Locate the cell with the specified text and output its [X, Y] center coordinate. 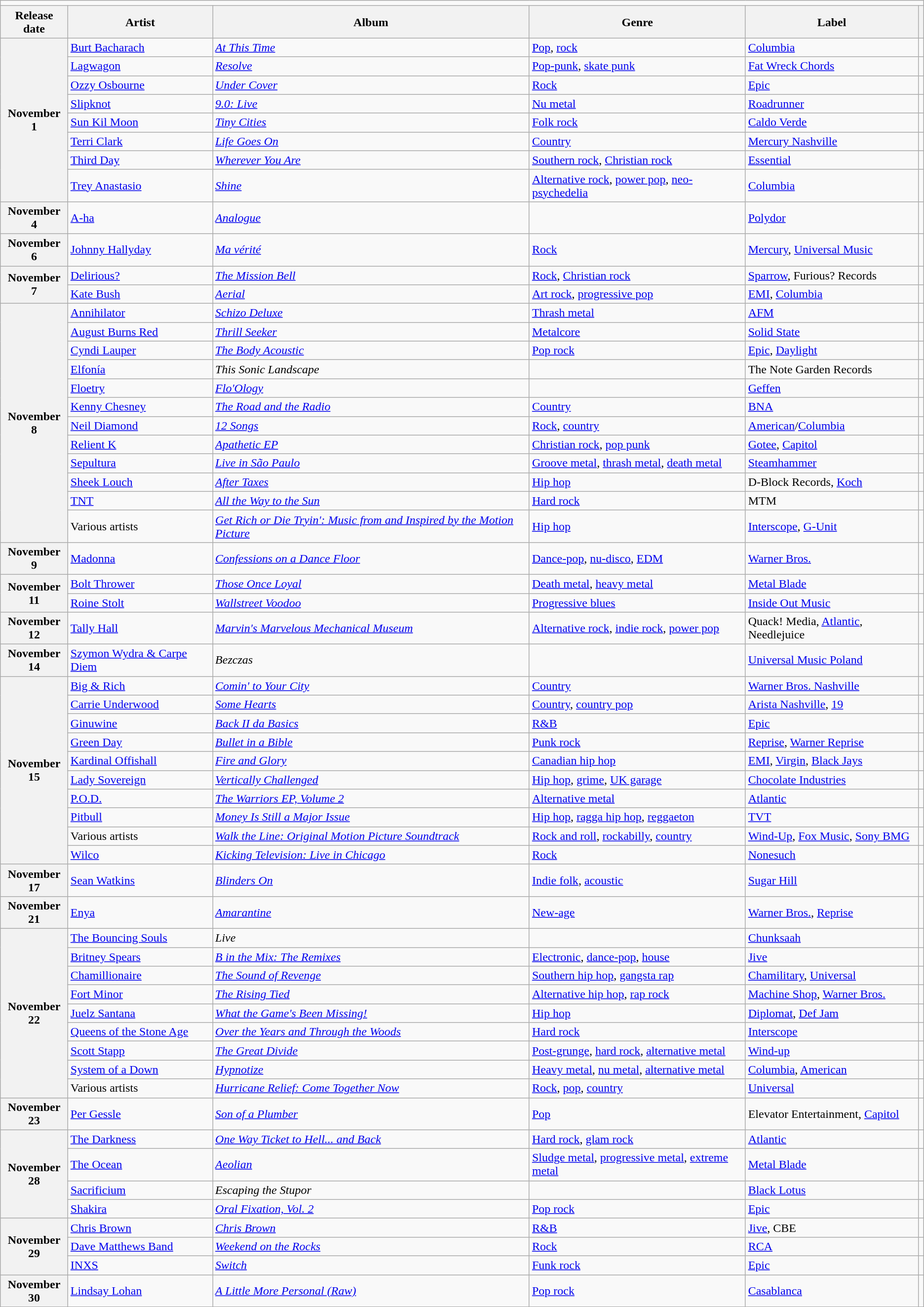
Back II da Basics [371, 723]
Some Hearts [371, 705]
Inside Out Music [832, 603]
Diplomat, Def Jam [832, 1013]
TVT [832, 817]
Thrill Seeker [371, 332]
EMI, Virgin, Black Jays [832, 761]
P.O.D. [140, 798]
MTM [832, 501]
Bolt Thrower [140, 584]
Flo'Ology [371, 388]
Genre [637, 22]
Steamhammer [832, 463]
RCA [832, 1246]
Reprise, Warner Reprise [832, 742]
Blinders On [371, 880]
Wherever You Are [371, 160]
Death metal, heavy metal [637, 584]
Sacrificium [140, 1190]
The Warriors EP, Volume 2 [371, 798]
November1 [35, 120]
Label [832, 22]
B in the Mix: The Remixes [371, 956]
Warner Bros. [832, 558]
Alternative metal [637, 798]
Quack! Media, Atlantic, Needlejuice [832, 628]
November29 [35, 1246]
Escaping the Stupor [371, 1190]
12 Songs [371, 426]
Cyndi Lauper [140, 351]
November8 [35, 423]
Relient K [140, 444]
Szymon Wydra & Carpe Diem [140, 661]
November6 [35, 250]
Columbia, American [832, 1069]
Bullet in a Bible [371, 742]
At This Time [371, 47]
Comin' to Your City [371, 686]
The Rising Tied [371, 994]
Terri Clark [140, 141]
Wind-Up, Fox Music, Sony BMG [832, 836]
Southern hip hop, gangsta rap [637, 976]
Sludge metal, progressive metal, extreme metal [637, 1164]
A-ha [140, 217]
Marvin's Marvelous Mechanical Museum [371, 628]
Caldo Verde [832, 122]
9.0: Live [371, 104]
Amarantine [371, 912]
Sepultura [140, 463]
Those Once Loyal [371, 584]
TNT [140, 501]
Under Cover [371, 85]
Shine [371, 186]
Live [371, 938]
Alternative rock, indie rock, power pop [637, 628]
Confessions on a Dance Floor [371, 558]
Hard rock, glam rock [637, 1139]
Scott Stapp [140, 1051]
Green Day [140, 742]
EMI, Columbia [832, 294]
Hypnotize [371, 1069]
Mercury, Universal Music [832, 250]
Life Goes On [371, 141]
November7 [35, 284]
Release date [35, 22]
Kate Bush [140, 294]
Jive, CBE [832, 1228]
Universal Music Poland [832, 661]
Juelz Santana [140, 1013]
Chocolate Industries [832, 780]
Get Rich or Die Tryin': Music from and Inspired by the Motion Picture [371, 526]
System of a Down [140, 1069]
The Sound of Revenge [371, 976]
Rock and roll, rockabilly, country [637, 836]
Sean Watkins [140, 880]
Fort Minor [140, 994]
Album [371, 22]
Roine Stolt [140, 603]
Country, country pop [637, 705]
Kardinal Offishall [140, 761]
Essential [832, 160]
Punk rock [637, 742]
Oral Fixation, Vol. 2 [371, 1209]
November23 [35, 1114]
Pitbull [140, 817]
Nu metal [637, 104]
Queens of the Stone Age [140, 1032]
Universal [832, 1088]
Tally Hall [140, 628]
Chamilitary, Universal [832, 976]
After Taxes [371, 482]
Lindsay Lohan [140, 1291]
Warner Bros., Reprise [832, 912]
The Ocean [140, 1164]
All the Way to the Sun [371, 501]
Aeolian [371, 1164]
The Note Garden Records [832, 369]
Alternative rock, power pop, neo-psychedelia [637, 186]
Burt Bacharach [140, 47]
Big & Rich [140, 686]
Interscope, G-Unit [832, 526]
Floetry [140, 388]
Southern rock, Christian rock [637, 160]
Electronic, dance-pop, house [637, 956]
Artist [140, 22]
Shakira [140, 1209]
Arista Nashville, 19 [832, 705]
November12 [35, 628]
BNA [832, 407]
Vertically Challenged [371, 780]
Fire and Glory [371, 761]
Switch [371, 1265]
Fat Wreck Chords [832, 66]
Annihilator [140, 313]
November9 [35, 558]
Dance-pop, nu-disco, EDM [637, 558]
November14 [35, 661]
November28 [35, 1174]
What the Game's Been Missing! [371, 1013]
The Mission Bell [371, 275]
Art rock, progressive pop [637, 294]
Analogue [371, 217]
Post-grunge, hard rock, alternative metal [637, 1051]
November17 [35, 880]
November4 [35, 217]
Weekend on the Rocks [371, 1246]
Sun Kil Moon [140, 122]
The Darkness [140, 1139]
Machine Shop, Warner Bros. [832, 994]
Hip hop, ragga hip hop, reggaeton [637, 817]
Heavy metal, nu metal, alternative metal [637, 1069]
Sparrow, Furious? Records [832, 275]
Schizo Deluxe [371, 313]
Wilco [140, 855]
Son of a Plumber [371, 1114]
Live in São Paulo [371, 463]
Per Gessle [140, 1114]
Nonesuch [832, 855]
Slipknot [140, 104]
Apathetic EP [371, 444]
Funk rock [637, 1265]
The Body Acoustic [371, 351]
November15 [35, 770]
Third Day [140, 160]
Tiny Cities [371, 122]
Christian rock, pop punk [637, 444]
Jive [832, 956]
Indie folk, acoustic [637, 880]
Carrie Underwood [140, 705]
Folk rock [637, 122]
Johnny Hallyday [140, 250]
Pop, rock [637, 47]
American/Columbia [832, 426]
Lady Sovereign [140, 780]
Kicking Television: Live in Chicago [371, 855]
Ma vérité [371, 250]
New-age [637, 912]
November22 [35, 1013]
Walk the Line: Original Motion Picture Soundtrack [371, 836]
Money Is Still a Major Issue [371, 817]
Progressive blues [637, 603]
Dave Matthews Band [140, 1246]
Interscope [832, 1032]
Kenny Chesney [140, 407]
Wind-up [832, 1051]
D-Block Records, Koch [832, 482]
Canadian hip hop [637, 761]
August Burns Red [140, 332]
Polydor [832, 217]
Neil Diamond [140, 426]
Rock, Christian rock [637, 275]
Britney Spears [140, 956]
Mercury Nashville [832, 141]
November11 [35, 593]
Warner Bros. Nashville [832, 686]
A Little More Personal (Raw) [371, 1291]
Trey Anastasio [140, 186]
Resolve [371, 66]
This Sonic Landscape [371, 369]
Lagwagon [140, 66]
The Bouncing Souls [140, 938]
Groove metal, thrash metal, death metal [637, 463]
Hurricane Relief: Come Together Now [371, 1088]
Solid State [832, 332]
November30 [35, 1291]
Ginuwine [140, 723]
November21 [35, 912]
Casablanca [832, 1291]
Epic, Daylight [832, 351]
Chamillionaire [140, 976]
Black Lotus [832, 1190]
Sugar Hill [832, 880]
Delirious? [140, 275]
One Way Ticket to Hell... and Back [371, 1139]
Enya [140, 912]
Aerial [371, 294]
Pop [637, 1114]
Rock, pop, country [637, 1088]
Roadrunner [832, 104]
Alternative hip hop, rap rock [637, 994]
Wallstreet Voodoo [371, 603]
Hip hop, grime, UK garage [637, 780]
Gotee, Capitol [832, 444]
Sheek Louch [140, 482]
Pop-punk, skate punk [637, 66]
Madonna [140, 558]
Bezczas [371, 661]
AFM [832, 313]
The Road and the Radio [371, 407]
Elevator Entertainment, Capitol [832, 1114]
The Great Divide [371, 1051]
Chunksaah [832, 938]
Thrash metal [637, 313]
Rock, country [637, 426]
Ozzy Osbourne [140, 85]
Metalcore [637, 332]
Over the Years and Through the Woods [371, 1032]
Elfonía [140, 369]
INXS [140, 1265]
Geffen [832, 388]
